Extract the (X, Y) coordinate from the center of the cell holding the provided text.  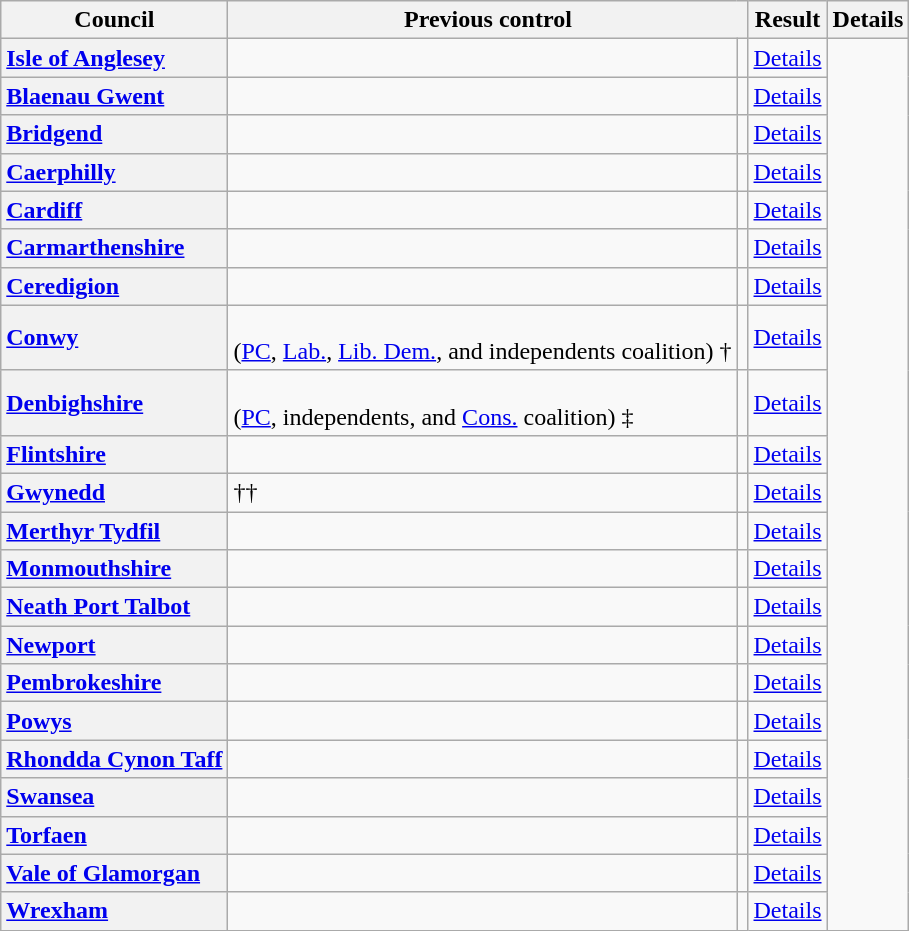
Newport (114, 645)
Ceredigion (114, 286)
Wrexham (114, 911)
Gwynedd (114, 492)
Rhondda Cynon Taff (114, 759)
Powys (114, 721)
Caerphilly (114, 172)
Blaenau Gwent (114, 96)
Pembrokeshire (114, 683)
(PC, Lab., Lib. Dem., and independents coalition) † (482, 338)
Result (788, 20)
Vale of Glamorgan (114, 873)
Merthyr Tydfil (114, 531)
†† (482, 492)
Denbighshire (114, 402)
Swansea (114, 797)
Council (114, 20)
Carmarthenshire (114, 248)
Conwy (114, 338)
Monmouthshire (114, 569)
Bridgend (114, 134)
Neath Port Talbot (114, 607)
Torfaen (114, 835)
Isle of Anglesey (114, 58)
Cardiff (114, 210)
Previous control (488, 20)
(PC, independents, and Cons. coalition) ‡ (482, 402)
Flintshire (114, 454)
